Search for the cell housing the specified text and yield its (x, y) center coordinate. 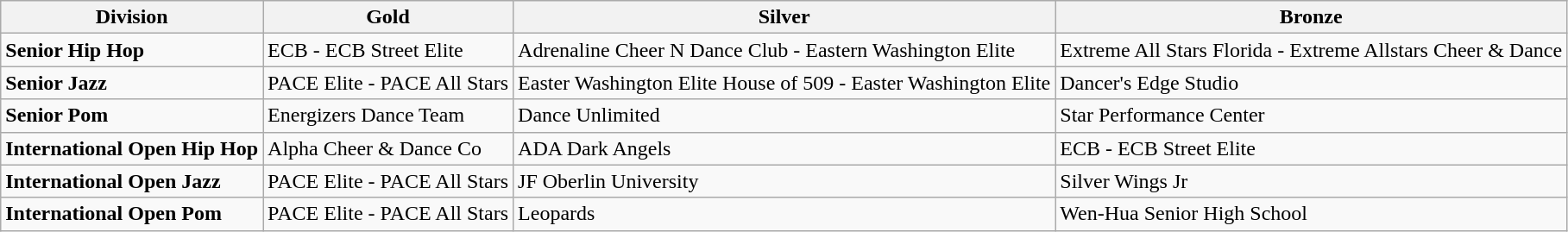
Division (132, 17)
Silver Wings Jr (1312, 181)
ADA Dark Angels (784, 148)
Wen-Hua Senior High School (1312, 214)
Senior Pom (132, 116)
JF Oberlin University (784, 181)
International Open Jazz (132, 181)
Alpha Cheer & Dance Co (388, 148)
Gold (388, 17)
Adrenaline Cheer N Dance Club - Eastern Washington Elite (784, 50)
Senior Jazz (132, 83)
Easter Washington Elite House of 509 - Easter Washington Elite (784, 83)
Silver (784, 17)
Senior Hip Hop (132, 50)
Energizers Dance Team (388, 116)
Star Performance Center (1312, 116)
International Open Hip Hop (132, 148)
International Open Pom (132, 214)
Extreme All Stars Florida - Extreme Allstars Cheer & Dance (1312, 50)
Bronze (1312, 17)
Dancer's Edge Studio (1312, 83)
Dance Unlimited (784, 116)
Leopards (784, 214)
